For the text-containing cell, return its midpoint in (x, y) coordinate format. 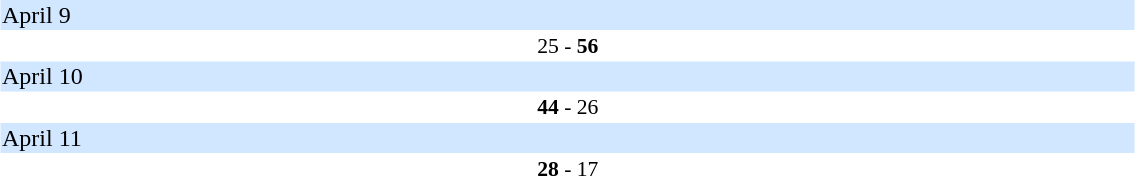
April 10 (568, 77)
44 - 26 (568, 107)
April 11 (568, 138)
25 - 56 (568, 46)
April 9 (568, 15)
